Capture the cell that displays the provided text and extract its (x, y) central coordinate. 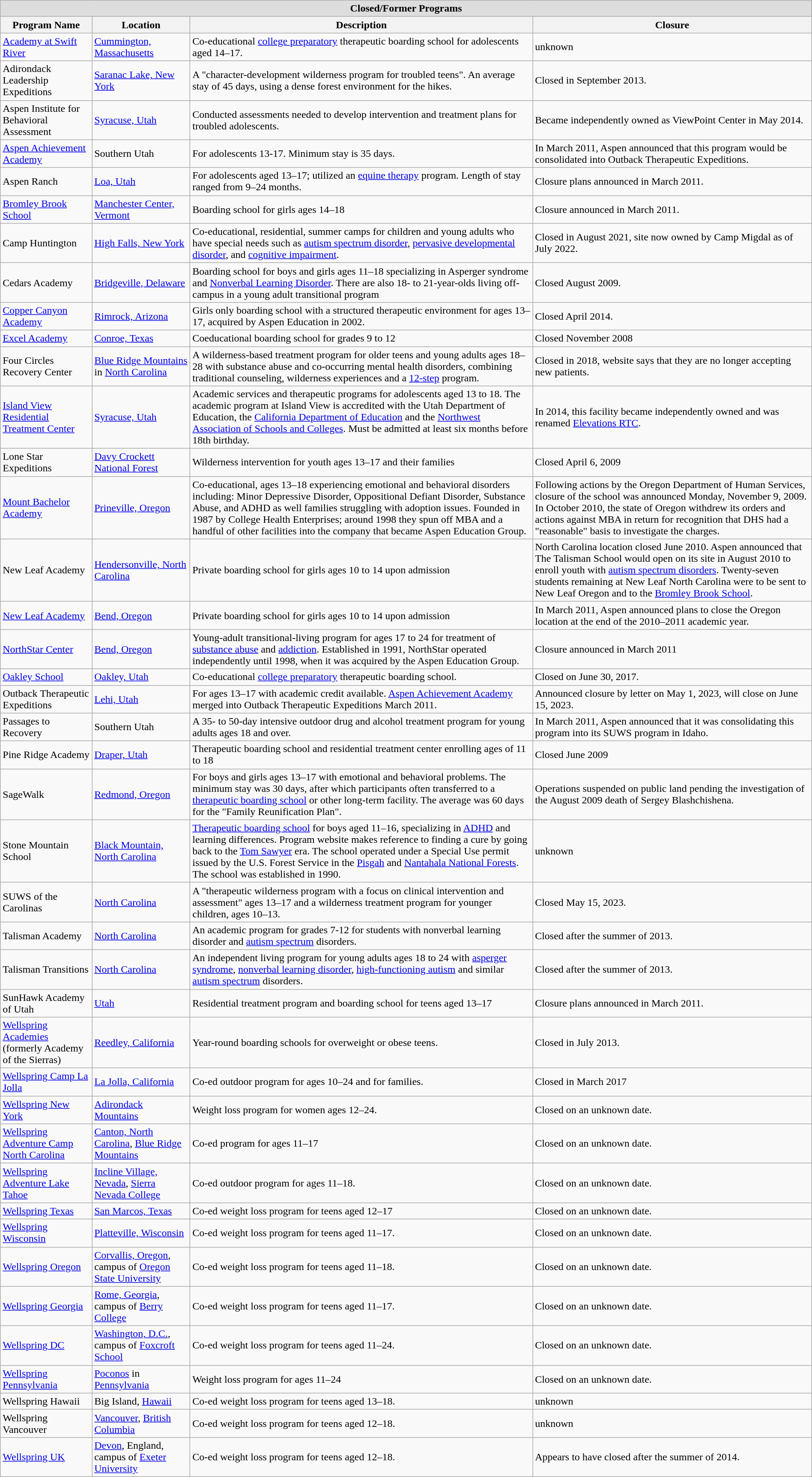
Girls only boarding school with a structured therapeutic environment for ages 13–17, acquired by Aspen Education in 2002. (361, 316)
Location (141, 25)
Prineville, Oregon (141, 508)
Wilderness intervention for youth ages 13–17 and their families (361, 463)
Wellspring Pennsylvania (46, 1379)
Devon, England, campus of Exeter University (141, 1457)
SunHawk Academy of Utah (46, 1003)
Weight loss program for ages 11–24 (361, 1379)
Description (361, 25)
Academy at Swift River (46, 47)
Davy Crockett National Forest (141, 463)
Boarding school for girls ages 14–18 (361, 209)
In March 2011, Aspen announced plans to close the Oregon location at the end of the 2010–2011 academic year. (672, 615)
Co-ed outdoor program for ages 11–18. (361, 1183)
Weight loss program for women ages 12–24. (361, 1110)
Closed May 15, 2023. (672, 902)
For adolescents 13-17. Minimum stay is 35 days. (361, 153)
Wellspring Camp La Jolla (46, 1082)
Wellspring Georgia (46, 1306)
Co-educational college preparatory therapeutic boarding school for adolescents aged 14–17. (361, 47)
In March 2011, Aspen announced that this program would be consolidated into Outback Therapeutic Expeditions. (672, 153)
Island View Residential Treatment Center (46, 417)
Co-ed weight loss program for teens aged 13–18. (361, 1401)
Black Mountain, North Carolina (141, 851)
Closed in August 2021, site now owned by Camp Migdal as of July 2022. (672, 243)
For adolescents aged 13–17; utilized an equine therapy program. Length of stay ranged from 9–24 months. (361, 182)
Co-ed weight loss program for teens aged 11–24. (361, 1345)
Closed April 6, 2009 (672, 463)
In March 2011, Aspen announced that it was consolidating this program into its SUWS program in Idaho. (672, 727)
Washington, D.C., campus of Foxcroft School (141, 1345)
Closed April 2014. (672, 316)
Adirondack Mountains (141, 1110)
Outback Therapeutic Expeditions (46, 699)
Residential treatment program and boarding school for teens aged 13–17 (361, 1003)
Conroe, Texas (141, 338)
Therapeutic boarding school and residential treatment center enrolling ages of 11 to 18 (361, 755)
Wellspring Adventure Lake Tahoe (46, 1183)
Closure announced in March 2011. (672, 209)
In 2014, this facility became independently owned and was renamed Elevations RTC. (672, 417)
Wellspring DC (46, 1345)
Wellspring Academies (formerly Academy of the Sierras) (46, 1043)
A 35- to 50-day intensive outdoor drug and alcohol treatment program for young adults ages 18 and over. (361, 727)
Cedars Academy (46, 282)
Wellspring Adventure Camp North Carolina (46, 1144)
Oakley, Utah (141, 677)
San Marcos, Texas (141, 1211)
Blue Ridge Mountains in North Carolina (141, 366)
Wellspring Oregon (46, 1267)
Big Island, Hawaii (141, 1401)
Draper, Utah (141, 755)
SUWS of the Carolinas (46, 902)
Closed in July 2013. (672, 1043)
Corvallis, Oregon, campus of Oregon State University (141, 1267)
Rome, Georgia, campus of Berry College (141, 1306)
Cummington, Massachusetts (141, 47)
Closed in September 2013. (672, 81)
Closed in 2018, website says that they are no longer accepting new patients. (672, 366)
Lone Star Expeditions (46, 463)
Aspen Institute for Behavioral Assessment (46, 120)
Closed on June 30, 2017. (672, 677)
Mount Bachelor Academy (46, 508)
Wellspring Wisconsin (46, 1233)
Aspen Achievement Academy (46, 153)
Announced closure by letter on May 1, 2023, will close on June 15, 2023. (672, 699)
Talisman Academy (46, 936)
Platteville, Wisconsin (141, 1233)
Camp Huntington (46, 243)
Bromley Brook School (46, 209)
An academic program for grades 7-12 for students with nonverbal learning disorder and autism spectrum disorders. (361, 936)
Co-ed program for ages 11–17 (361, 1144)
Closed November 2008 (672, 338)
Passages to Recovery (46, 727)
La Jolla, California (141, 1082)
Canton, North Carolina, Blue Ridge Mountains (141, 1144)
Coeducational boarding school for grades 9 to 12 (361, 338)
Wellspring UK (46, 1457)
Conducted assessments needed to develop intervention and treatment plans for troubled adolescents. (361, 120)
Loa, Utah (141, 182)
Closed June 2009 (672, 755)
Year-round boarding schools for overweight or obese teens. (361, 1043)
Operations suspended on public land pending the investigation of the August 2009 death of Sergey Blashchishena. (672, 794)
Pine Ridge Academy (46, 755)
Poconos in Pennsylvania (141, 1379)
Wellspring Texas (46, 1211)
Talisman Transitions (46, 969)
Saranac Lake, New York (141, 81)
Co-ed outdoor program for ages 10–24 and for families. (361, 1082)
Program Name (46, 25)
Reedley, California (141, 1043)
Redmond, Oregon (141, 794)
Closed/Former Programs (406, 9)
Vancouver, British Columbia (141, 1423)
NorthStar Center (46, 649)
Closure (672, 25)
For ages 13–17 with academic credit available. Aspen Achievement Academy merged into Outback Therapeutic Expeditions March 2011. (361, 699)
Hendersonville, North Carolina (141, 570)
Manchester Center, Vermont (141, 209)
Wellspring Hawaii (46, 1401)
Closure announced in March 2011 (672, 649)
Copper Canyon Academy (46, 316)
Wellspring Vancouver (46, 1423)
Rimrock, Arizona (141, 316)
A "character-development wilderness program for troubled teens". An average stay of 45 days, using a dense forest environment for the hikes. (361, 81)
Co-ed weight loss program for teens aged 11–18. (361, 1267)
Co-educational college preparatory therapeutic boarding school. (361, 677)
Closed August 2009. (672, 282)
Four Circles Recovery Center (46, 366)
Adirondack Leadership Expeditions (46, 81)
Stone Mountain School (46, 851)
Closed in March 2017 (672, 1082)
Oakley School (46, 677)
Became independently owned as ViewPoint Center in May 2014. (672, 120)
Lehi, Utah (141, 699)
Appears to have closed after the summer of 2014. (672, 1457)
Utah (141, 1003)
SageWalk (46, 794)
High Falls, New York (141, 243)
Bridgeville, Delaware (141, 282)
Excel Academy (46, 338)
Aspen Ranch (46, 182)
Wellspring New York (46, 1110)
Incline Village, Nevada, Sierra Nevada College (141, 1183)
Co-ed weight loss program for teens aged 12–17 (361, 1211)
